For the text-containing cell, return its midpoint in (x, y) coordinate format. 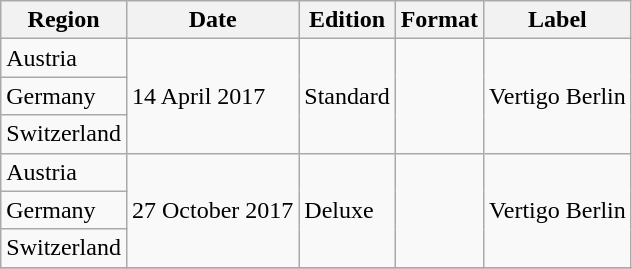
Standard (347, 96)
Edition (347, 20)
14 April 2017 (212, 96)
Date (212, 20)
Label (558, 20)
27 October 2017 (212, 210)
Format (439, 20)
Region (64, 20)
Deluxe (347, 210)
